Locate the cell with the specified text and output its (x, y) center coordinate. 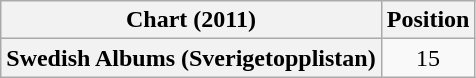
Position (428, 20)
Chart (2011) (191, 20)
Swedish Albums (Sverigetopplistan) (191, 58)
15 (428, 58)
